Search for the cell housing the specified text and yield its (x, y) center coordinate. 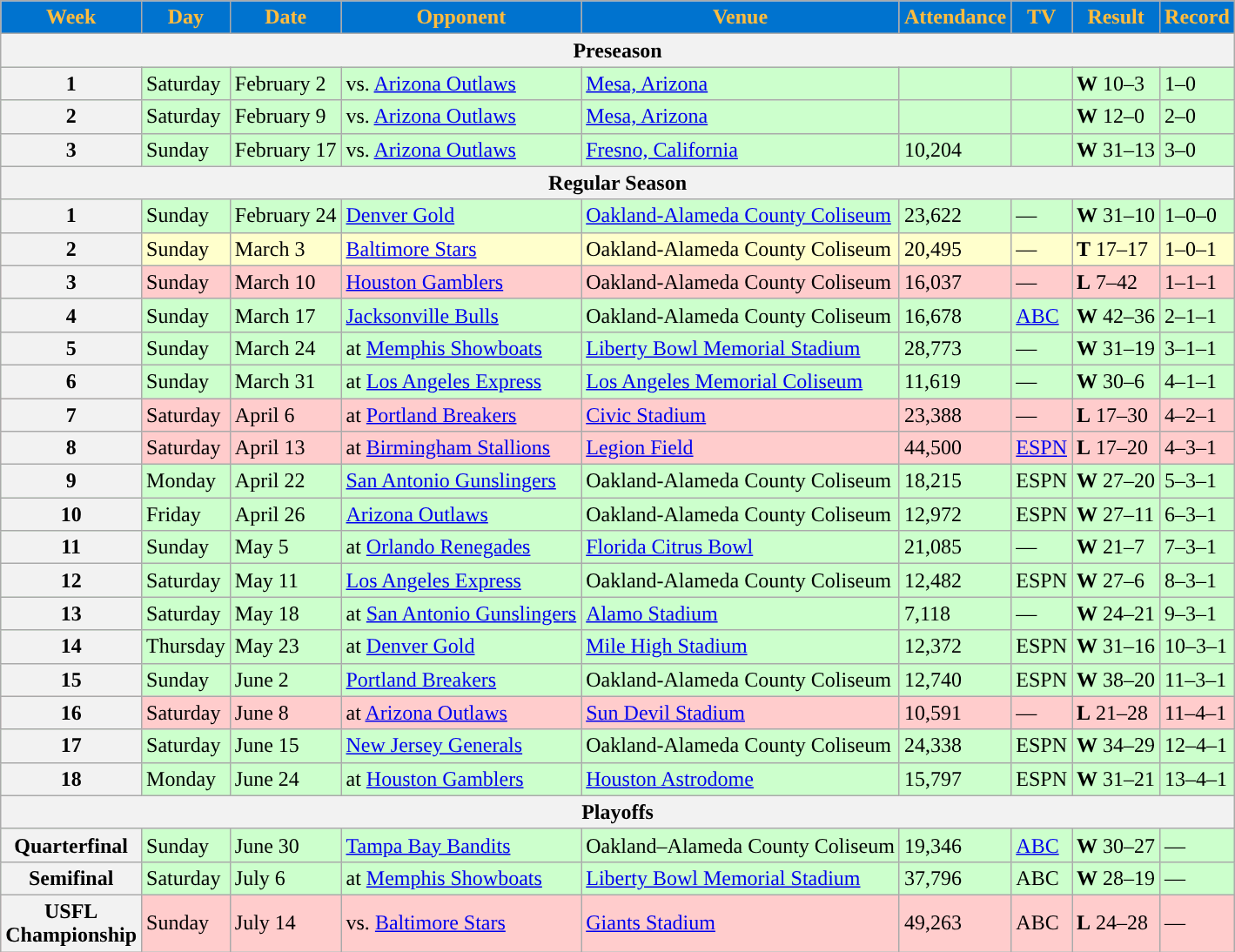
at Houston Gamblers (461, 779)
Portland Breakers (461, 680)
L 17–20 (1116, 448)
8 (71, 448)
Arizona Outlaws (461, 514)
Preseason (618, 50)
W 42–36 (1116, 315)
Fresno, California (741, 150)
Denver Gold (461, 216)
W 30–6 (1116, 381)
12,972 (955, 514)
6 (71, 381)
at Arizona Outlaws (461, 713)
1–0–1 (1198, 249)
23,388 (955, 415)
11–3–1 (1198, 680)
W 31–13 (1116, 150)
at Los Angeles Express (461, 381)
at Birmingham Stallions (461, 448)
L 17–30 (1116, 415)
12–4–1 (1198, 746)
5 (71, 348)
19,346 (955, 845)
Attendance (955, 17)
W 24–21 (1116, 613)
Alamo Stadium (741, 613)
6–3–1 (1198, 514)
May 11 (285, 580)
May 18 (285, 613)
Venue (741, 17)
13 (71, 613)
at Denver Gold (461, 647)
Baltimore Stars (461, 249)
4–3–1 (1198, 448)
W 31–19 (1116, 348)
24,338 (955, 746)
W 21–7 (1116, 547)
20,495 (955, 249)
12,372 (955, 647)
1–1–1 (1198, 282)
18 (71, 779)
49,263 (955, 922)
Regular Season (618, 183)
10,591 (955, 713)
Jacksonville Bulls (461, 315)
USFLChampionship (71, 922)
L 24–28 (1116, 922)
Florida Citrus Bowl (741, 547)
March 17 (285, 315)
New Jersey Generals (461, 746)
W 12–0 (1116, 117)
2–0 (1198, 117)
Los Angeles Express (461, 580)
June 30 (285, 845)
12 (71, 580)
8–3–1 (1198, 580)
June 2 (285, 680)
February 17 (285, 150)
11 (71, 547)
Houston Astrodome (741, 779)
16,678 (955, 315)
37,796 (955, 878)
3–1–1 (1198, 348)
Thursday (186, 647)
June 24 (285, 779)
July 14 (285, 922)
16 (71, 713)
March 24 (285, 348)
at Portland Breakers (461, 415)
7–3–1 (1198, 547)
Sun Devil Stadium (741, 713)
L 21–28 (1116, 713)
April 13 (285, 448)
3–0 (1198, 150)
Result (1116, 17)
Giants Stadium (741, 922)
Houston Gamblers (461, 282)
June 15 (285, 746)
Los Angeles Memorial Coliseum (741, 381)
W 28–19 (1116, 878)
15 (71, 680)
April 6 (285, 415)
May 23 (285, 647)
at San Antonio Gunslingers (461, 613)
Oakland–Alameda County Coliseum (741, 845)
10 (71, 514)
1–0–0 (1198, 216)
4–2–1 (1198, 415)
Semifinal (71, 878)
11,619 (955, 381)
4 (71, 315)
W 31–21 (1116, 779)
W 10–3 (1116, 84)
March 3 (285, 249)
11–4–1 (1198, 713)
TV (1042, 17)
W 27–6 (1116, 580)
23,622 (955, 216)
W 34–29 (1116, 746)
March 10 (285, 282)
Record (1198, 17)
San Antonio Gunslingers (461, 481)
9 (71, 481)
July 6 (285, 878)
W 27–20 (1116, 481)
2–1–1 (1198, 315)
9–3–1 (1198, 613)
February 2 (285, 84)
March 31 (285, 381)
12,740 (955, 680)
44,500 (955, 448)
14 (71, 647)
W 31–16 (1116, 647)
April 26 (285, 514)
Mile High Stadium (741, 647)
12,482 (955, 580)
28,773 (955, 348)
T 17–17 (1116, 249)
15,797 (955, 779)
Legion Field (741, 448)
June 8 (285, 713)
7,118 (955, 613)
Week (71, 17)
10–3–1 (1198, 647)
at Orlando Renegades (461, 547)
February 9 (285, 117)
L 7–42 (1116, 282)
Quarterfinal (71, 845)
Civic Stadium (741, 415)
17 (71, 746)
18,215 (955, 481)
W 30–27 (1116, 845)
February 24 (285, 216)
4–1–1 (1198, 381)
1–0 (1198, 84)
Playoffs (618, 812)
16,037 (955, 282)
Friday (186, 514)
13–4–1 (1198, 779)
Tampa Bay Bandits (461, 845)
vs. Baltimore Stars (461, 922)
5–3–1 (1198, 481)
Opponent (461, 17)
21,085 (955, 547)
W 27–11 (1116, 514)
Day (186, 17)
May 5 (285, 547)
W 38–20 (1116, 680)
7 (71, 415)
W 31–10 (1116, 216)
April 22 (285, 481)
Date (285, 17)
10,204 (955, 150)
